Capture the cell that displays the provided text and extract its (X, Y) central coordinate. 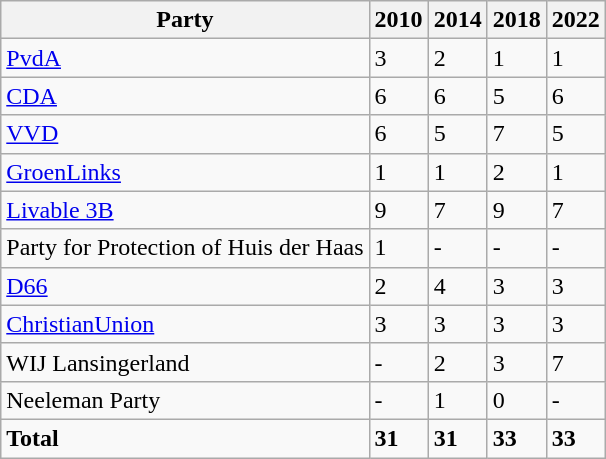
D66 (185, 286)
0 (516, 400)
Livable 3B (185, 210)
Party for Protection of Huis der Haas (185, 248)
PvdA (185, 58)
VVD (185, 134)
2014 (458, 20)
2022 (576, 20)
4 (458, 286)
CDA (185, 96)
Neeleman Party (185, 400)
WIJ Lansingerland (185, 362)
Party (185, 20)
2018 (516, 20)
Total (185, 438)
ChristianUnion (185, 324)
2010 (398, 20)
GroenLinks (185, 172)
